Scan for the cell matching the given text and deliver its (X, Y) coordinate at center. 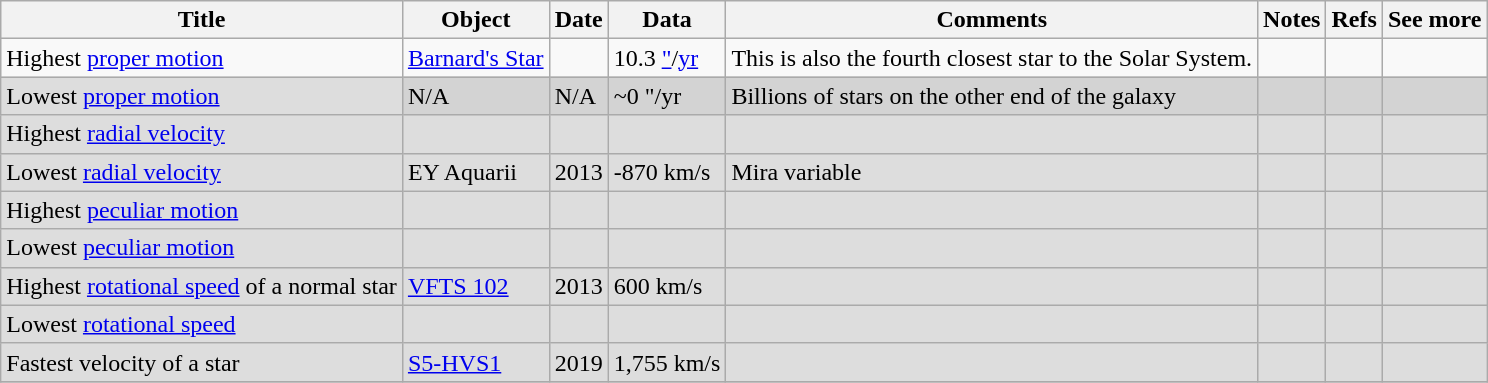
VFTS 102 (476, 286)
Date (578, 20)
Billions of stars on the other end of the galaxy (992, 96)
This is also the fourth closest star to the Solar System. (992, 58)
Fastest velocity of a star (202, 362)
EY Aquarii (476, 172)
Barnard's Star (476, 58)
Highest rotational speed of a normal star (202, 286)
Lowest rotational speed (202, 324)
S5-HVS1 (476, 362)
Mira variable (992, 172)
Lowest peculiar motion (202, 248)
Object (476, 20)
Title (202, 20)
1,755 km/s (667, 362)
Comments (992, 20)
Lowest radial velocity (202, 172)
Notes (1292, 20)
2019 (578, 362)
Highest proper motion (202, 58)
See more (1434, 20)
10.3 "/yr (667, 58)
600 km/s (667, 286)
-870 km/s (667, 172)
Highest peculiar motion (202, 210)
~0 "/yr (667, 96)
Lowest proper motion (202, 96)
Data (667, 20)
Highest radial velocity (202, 134)
Refs (1354, 20)
